Return [X, Y] of the center of cell containing provided text 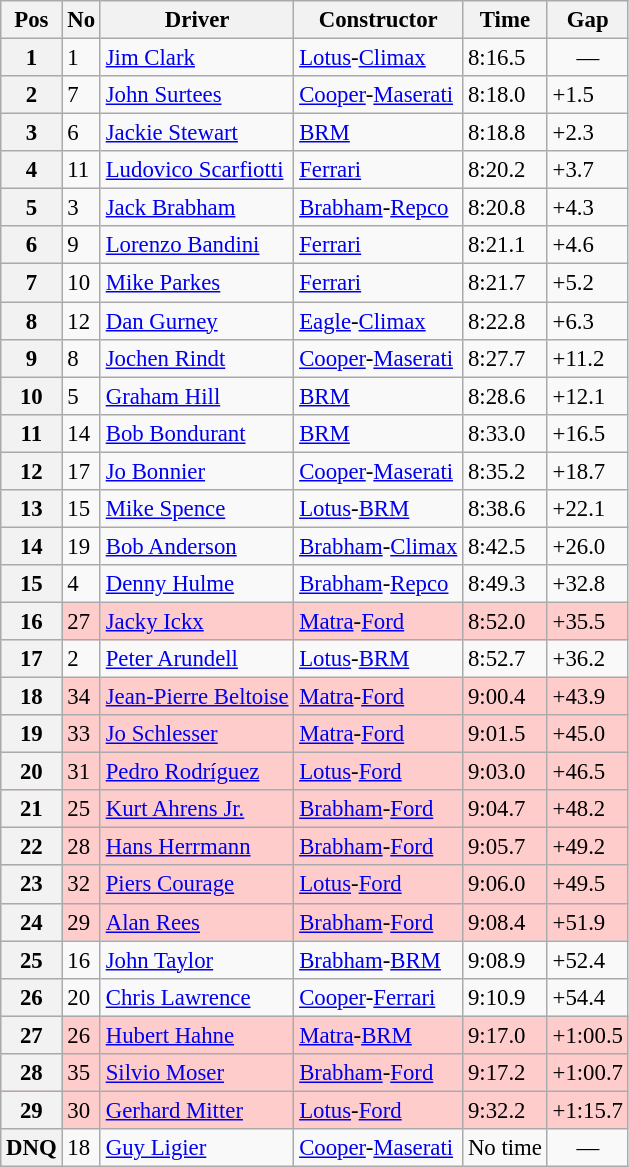
+46.5 [588, 772]
8:20.2 [506, 170]
Jim Clark [196, 58]
Brabham-Climax [378, 546]
Peter Arundell [196, 659]
+36.2 [588, 659]
8:42.5 [506, 546]
8:52.0 [506, 621]
9:17.2 [506, 1073]
35 [81, 1073]
Bob Anderson [196, 546]
+22.1 [588, 509]
Jo Schlesser [196, 734]
Dan Gurney [196, 321]
Cooper-Ferrari [378, 997]
8:33.0 [506, 433]
+1:15.7 [588, 1110]
8:27.7 [506, 358]
Alan Rees [196, 922]
+52.4 [588, 960]
8:18.0 [506, 95]
8:21.7 [506, 283]
+2.3 [588, 133]
8:28.6 [506, 396]
+49.2 [588, 847]
Mike Parkes [196, 283]
9:32.2 [506, 1110]
Graham Hill [196, 396]
+1:00.7 [588, 1073]
9:10.9 [506, 997]
John Surtees [196, 95]
31 [81, 772]
8:49.3 [506, 584]
9:04.7 [506, 809]
8:18.8 [506, 133]
21 [32, 809]
Pedro Rodríguez [196, 772]
Jo Bonnier [196, 471]
+3.7 [588, 170]
24 [32, 922]
Ludovico Scarfiotti [196, 170]
8:21.1 [506, 245]
34 [81, 697]
13 [32, 509]
32 [81, 885]
Brabham-BRM [378, 960]
Bob Bondurant [196, 433]
Hans Herrmann [196, 847]
+1.5 [588, 95]
Jack Brabham [196, 208]
8:38.6 [506, 509]
Kurt Ahrens Jr. [196, 809]
Matra-BRM [378, 1035]
+18.7 [588, 471]
22 [32, 847]
+43.9 [588, 697]
Gap [588, 20]
+16.5 [588, 433]
Jackie Stewart [196, 133]
+54.4 [588, 997]
+6.3 [588, 321]
Gerhard Mitter [196, 1110]
9:05.7 [506, 847]
+4.6 [588, 245]
23 [32, 885]
+35.5 [588, 621]
+48.2 [588, 809]
Mike Spence [196, 509]
9:06.0 [506, 885]
Silvio Moser [196, 1073]
30 [81, 1110]
Piers Courage [196, 885]
No [81, 20]
8:20.8 [506, 208]
No time [506, 1148]
Chris Lawrence [196, 997]
+5.2 [588, 283]
Denny Hulme [196, 584]
Driver [196, 20]
DNQ [32, 1148]
+49.5 [588, 885]
Time [506, 20]
9:08.4 [506, 922]
Jacky Ickx [196, 621]
+51.9 [588, 922]
Lorenzo Bandini [196, 245]
9:01.5 [506, 734]
Pos [32, 20]
8:16.5 [506, 58]
+45.0 [588, 734]
Constructor [378, 20]
8:52.7 [506, 659]
Jochen Rindt [196, 358]
9:17.0 [506, 1035]
9:00.4 [506, 697]
Jean-Pierre Beltoise [196, 697]
+12.1 [588, 396]
33 [81, 734]
8:35.2 [506, 471]
+32.8 [588, 584]
+11.2 [588, 358]
+26.0 [588, 546]
9:03.0 [506, 772]
9:08.9 [506, 960]
+4.3 [588, 208]
John Taylor [196, 960]
Guy Ligier [196, 1148]
Lotus-Climax [378, 58]
8:22.8 [506, 321]
+1:00.5 [588, 1035]
Eagle-Climax [378, 321]
Hubert Hahne [196, 1035]
